Find where the given text appears and provide that cell's center as (X, Y) coordinate. 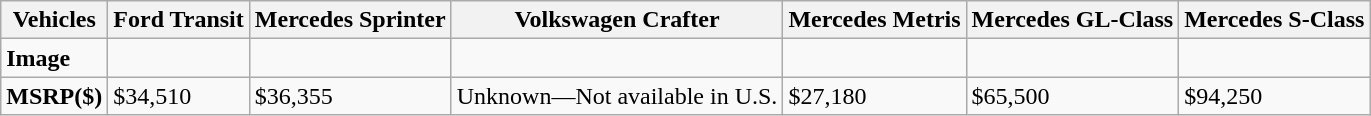
$34,510 (179, 96)
$94,250 (1274, 96)
Mercedes Sprinter (350, 20)
$36,355 (350, 96)
Mercedes GL-Class (1072, 20)
Mercedes S-Class (1274, 20)
Volkswagen Crafter (617, 20)
MSRP($) (54, 96)
Image (54, 58)
$65,500 (1072, 96)
$27,180 (874, 96)
Vehicles (54, 20)
Unknown—Not available in U.S. (617, 96)
Mercedes Metris (874, 20)
Ford Transit (179, 20)
